Detect which cell encompasses the target text, then output its (X, Y) center coordinate. 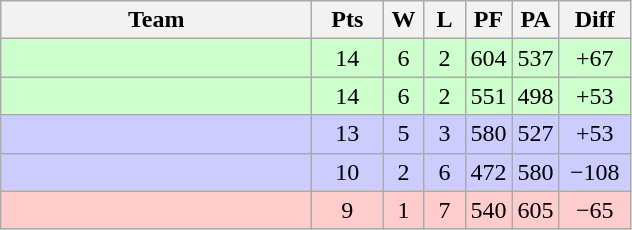
527 (536, 134)
1 (404, 210)
537 (536, 58)
7 (444, 210)
498 (536, 96)
L (444, 20)
3 (444, 134)
540 (488, 210)
−108 (594, 172)
W (404, 20)
10 (348, 172)
Diff (594, 20)
Pts (348, 20)
PF (488, 20)
9 (348, 210)
472 (488, 172)
604 (488, 58)
+67 (594, 58)
PA (536, 20)
Team (156, 20)
−65 (594, 210)
605 (536, 210)
551 (488, 96)
13 (348, 134)
5 (404, 134)
